Pinpoint the cell where the given text exists, returning its [X, Y] midpoint coordinate. 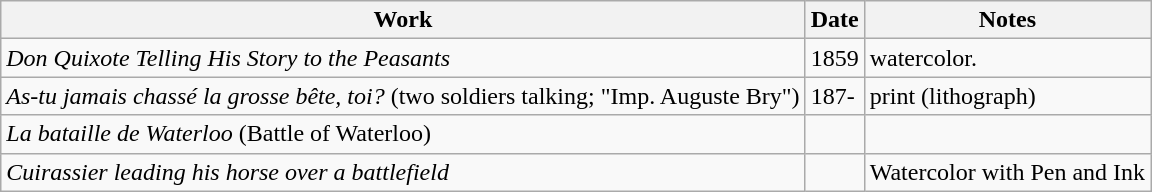
La bataille de Waterloo (Battle of Waterloo) [403, 134]
Watercolor with Pen and Ink [1007, 172]
Work [403, 20]
187- [834, 96]
1859 [834, 58]
Date [834, 20]
Cuirassier leading his horse over a battlefield [403, 172]
Don Quixote Telling His Story to the Peasants [403, 58]
watercolor. [1007, 58]
print (lithograph) [1007, 96]
Notes [1007, 20]
As-tu jamais chassé la grosse bête, toi? (two soldiers talking; "Imp. Auguste Bry") [403, 96]
